Find where the given text appears and provide that cell's center as (X, Y) coordinate. 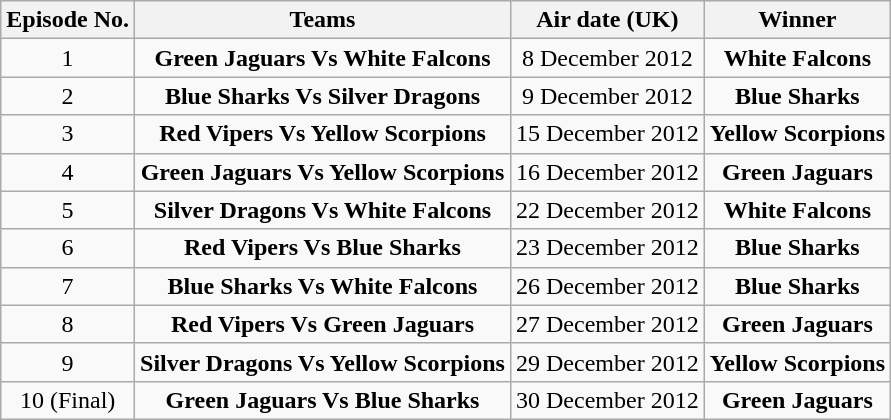
16 December 2012 (607, 172)
Winner (797, 20)
8 December 2012 (607, 58)
8 (68, 324)
22 December 2012 (607, 210)
Silver Dragons Vs Yellow Scorpions (323, 362)
5 (68, 210)
9 (68, 362)
1 (68, 58)
Green Jaguars Vs Blue Sharks (323, 400)
Teams (323, 20)
7 (68, 286)
10 (Final) (68, 400)
30 December 2012 (607, 400)
26 December 2012 (607, 286)
Silver Dragons Vs White Falcons (323, 210)
Episode No. (68, 20)
Green Jaguars Vs Yellow Scorpions (323, 172)
Blue Sharks Vs White Falcons (323, 286)
Red Vipers Vs Green Jaguars (323, 324)
6 (68, 248)
15 December 2012 (607, 134)
3 (68, 134)
4 (68, 172)
Red Vipers Vs Yellow Scorpions (323, 134)
Air date (UK) (607, 20)
Green Jaguars Vs White Falcons (323, 58)
27 December 2012 (607, 324)
29 December 2012 (607, 362)
23 December 2012 (607, 248)
2 (68, 96)
9 December 2012 (607, 96)
Red Vipers Vs Blue Sharks (323, 248)
Blue Sharks Vs Silver Dragons (323, 96)
